Search for the cell housing the specified text and yield its (x, y) center coordinate. 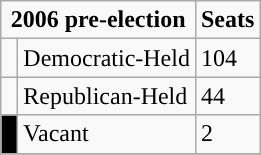
2 (227, 134)
2006 pre-election (98, 20)
Republican-Held (107, 96)
44 (227, 96)
Seats (227, 20)
Democratic-Held (107, 58)
104 (227, 58)
Vacant (107, 134)
